Scan for the cell matching the given text and deliver its (X, Y) coordinate at center. 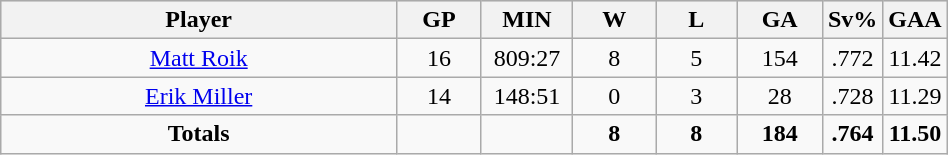
Matt Roik (199, 58)
Sv% (852, 20)
Player (199, 20)
184 (780, 134)
148:51 (526, 96)
28 (780, 96)
16 (440, 58)
0 (614, 96)
MIN (526, 20)
5 (696, 58)
GP (440, 20)
.772 (852, 58)
14 (440, 96)
809:27 (526, 58)
11.50 (915, 134)
3 (696, 96)
.764 (852, 134)
GAA (915, 20)
Erik Miller (199, 96)
Totals (199, 134)
W (614, 20)
154 (780, 58)
.728 (852, 96)
GA (780, 20)
11.42 (915, 58)
11.29 (915, 96)
L (696, 20)
